Return (X, Y) of the center of cell containing provided text 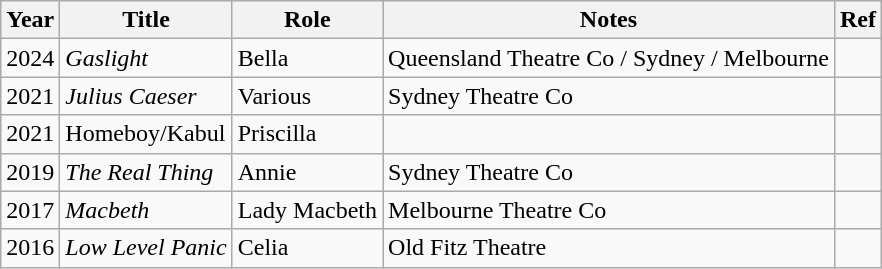
Low Level Panic (146, 248)
Julius Caeser (146, 96)
Lady Macbeth (307, 210)
Ref (858, 20)
Celia (307, 248)
Notes (609, 20)
Gaslight (146, 58)
2017 (30, 210)
Queensland Theatre Co / Sydney / Melbourne (609, 58)
Homeboy/Kabul (146, 134)
Macbeth (146, 210)
Bella (307, 58)
Role (307, 20)
Year (30, 20)
The Real Thing (146, 172)
Old Fitz Theatre (609, 248)
Various (307, 96)
Priscilla (307, 134)
2019 (30, 172)
Title (146, 20)
Melbourne Theatre Co (609, 210)
2016 (30, 248)
2024 (30, 58)
Annie (307, 172)
